Search for the cell housing the specified text and yield its (x, y) center coordinate. 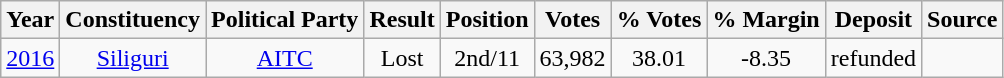
2nd/11 (487, 58)
Source (962, 20)
Position (487, 20)
Year (30, 20)
Political Party (285, 20)
AITC (285, 58)
38.01 (659, 58)
63,982 (572, 58)
2016 (30, 58)
% Votes (659, 20)
Deposit (873, 20)
Lost (402, 58)
Votes (572, 20)
Constituency (133, 20)
refunded (873, 58)
% Margin (766, 20)
Siliguri (133, 58)
-8.35 (766, 58)
Result (402, 20)
